Return the [x, y] coordinate for the center point of the cell that contains the specified text.  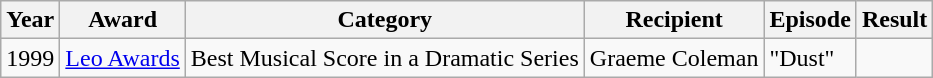
"Dust" [810, 58]
Recipient [674, 20]
Graeme Coleman [674, 58]
Leo Awards [123, 58]
Award [123, 20]
Episode [810, 20]
1999 [30, 58]
Year [30, 20]
Best Musical Score in a Dramatic Series [384, 58]
Category [384, 20]
Result [894, 20]
